Provide the (x, y) coordinate of the cell's center where the given text is located.  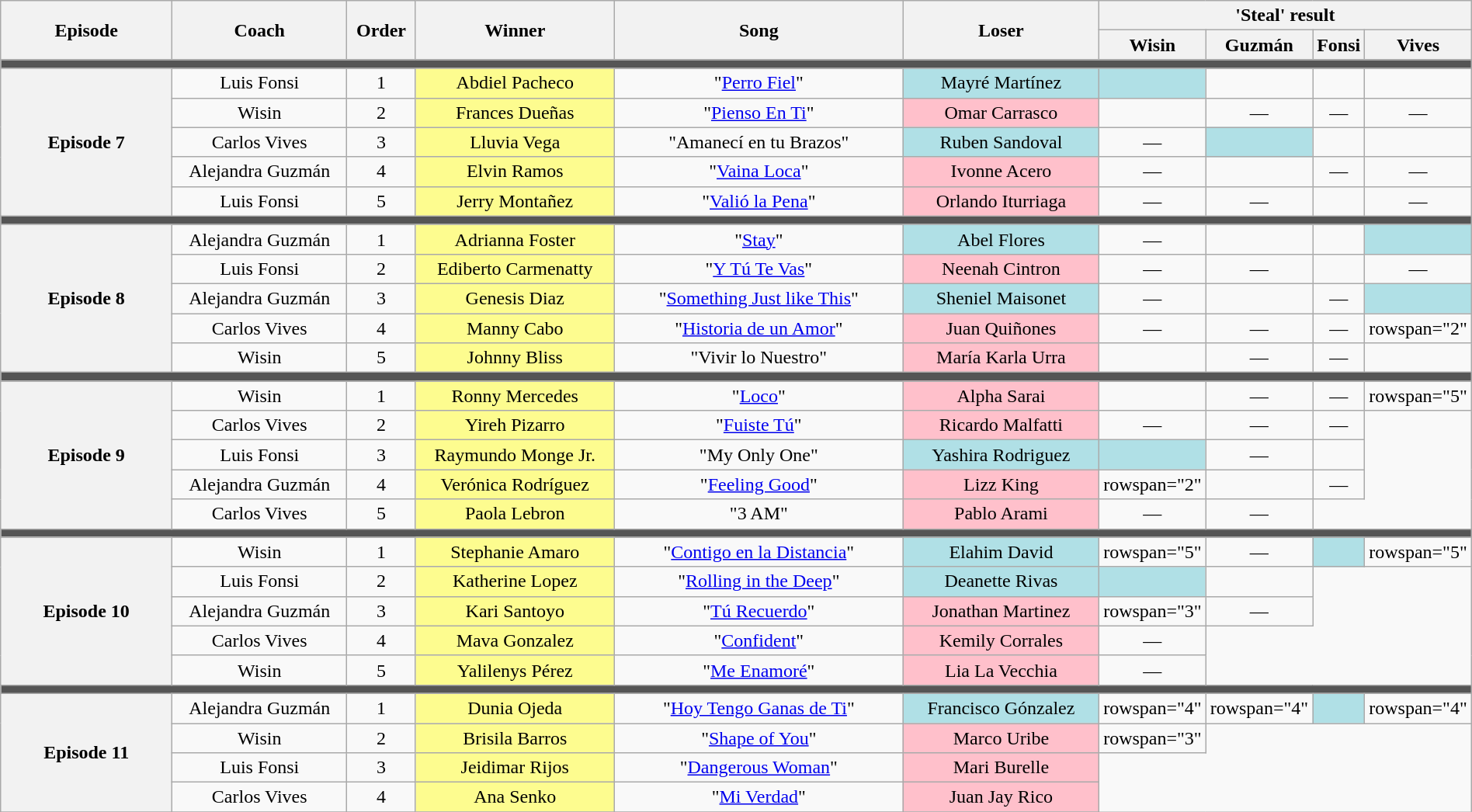
"Confident" (759, 640)
Francisco Gónzalez (1001, 708)
"Vivir lo Nuestro" (759, 358)
Ronny Mercedes (515, 396)
Coach (259, 30)
Raymundo Monge Jr. (515, 455)
"Vaina Loca" (759, 172)
"Valió la Pena" (759, 201)
"Amanecí en tu Brazos" (759, 142)
'Steal' result (1286, 16)
Lia La Vecchia (1001, 670)
Song (759, 30)
Lizz King (1001, 484)
Omar Carrasco (1001, 113)
Episode (87, 30)
"Rolling in the Deep" (759, 581)
"Shape of You" (759, 738)
Jerry Montañez (515, 201)
Mari Burelle (1001, 768)
Elahim David (1001, 552)
Yireh Pizarro (515, 425)
"Pienso En Ti" (759, 113)
Yashira Rodriguez (1001, 455)
Ediberto Carmenatty (515, 269)
"Historia de un Amor" (759, 328)
Episode 10 (87, 611)
"3 AM" (759, 514)
Elvin Ramos (515, 172)
Abel Flores (1001, 239)
"Stay" (759, 239)
"Perro Fiel" (759, 83)
Episode 7 (87, 142)
Ruben Sandoval (1001, 142)
Episode 8 (87, 298)
Paola Lebron (515, 514)
Kari Santoyo (515, 611)
Winner (515, 30)
Manny Cabo (515, 328)
"Mi Verdad" (759, 797)
Deanette Rivas (1001, 581)
Sheniel Maisonet (1001, 298)
Ivonne Acero (1001, 172)
Marco Uribe (1001, 738)
Vives (1418, 45)
Kemily Corrales (1001, 640)
Frances Dueñas (515, 113)
"Fuiste Tú" (759, 425)
"Feeling Good" (759, 484)
Alpha Sarai (1001, 396)
"Dangerous Woman" (759, 768)
"Loco" (759, 396)
"Tú Recuerdo" (759, 611)
"Me Enamoré" (759, 670)
María Karla Urra (1001, 358)
Juan Jay Rico (1001, 797)
"My Only One" (759, 455)
Juan Quiñones (1001, 328)
Fonsi (1338, 45)
Ricardo Malfatti (1001, 425)
Mayré Martínez (1001, 83)
Brisila Barros (515, 738)
"Something Just like This" (759, 298)
Abdiel Pacheco (515, 83)
Jonathan Martinez (1001, 611)
Jeidimar Rijos (515, 768)
"Y Tú Te Vas" (759, 269)
Yalilenys Pérez (515, 670)
Lluvia Vega (515, 142)
Pablo Arami (1001, 514)
"Contigo en la Distancia" (759, 552)
Verónica Rodríguez (515, 484)
Neenah Cintron (1001, 269)
Episode 11 (87, 752)
Loser (1001, 30)
Guzmán (1259, 45)
Adrianna Foster (515, 239)
Order (381, 30)
Ana Senko (515, 797)
Genesis Diaz (515, 298)
Mava Gonzalez (515, 640)
Katherine Lopez (515, 581)
Episode 9 (87, 455)
Stephanie Amaro (515, 552)
"Hoy Tengo Ganas de Ti" (759, 708)
Dunia Ojeda (515, 708)
Johnny Bliss (515, 358)
Orlando Iturriaga (1001, 201)
